Pinpoint the cell where the given text exists, returning its [X, Y] midpoint coordinate. 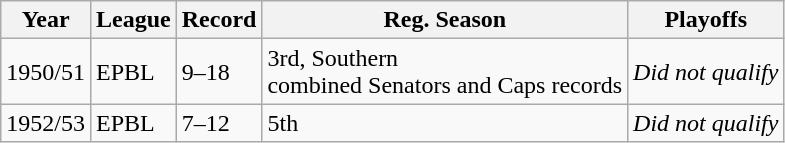
3rd, Southerncombined Senators and Caps records [445, 72]
League [133, 20]
5th [445, 123]
Reg. Season [445, 20]
1952/53 [46, 123]
Year [46, 20]
9–18 [219, 72]
Record [219, 20]
Playoffs [706, 20]
1950/51 [46, 72]
7–12 [219, 123]
